Pinpoint the cell where the given text exists, returning its (x, y) midpoint coordinate. 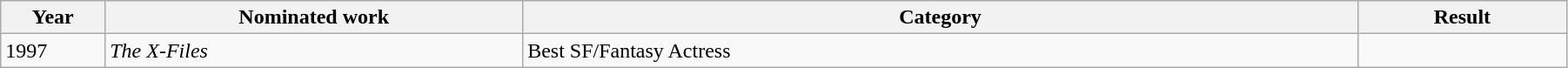
The X-Files (314, 51)
Category (941, 17)
Year (53, 17)
1997 (53, 51)
Best SF/Fantasy Actress (941, 51)
Nominated work (314, 17)
Result (1462, 17)
